Determine the (X, Y) coordinate at the center of the cell enclosing the given text.  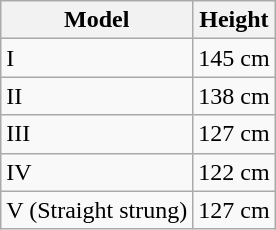
V (Straight strung) (97, 210)
145 cm (234, 58)
I (97, 58)
III (97, 134)
II (97, 96)
122 cm (234, 172)
Height (234, 20)
138 cm (234, 96)
IV (97, 172)
Model (97, 20)
